Locate the cell with the specified text and output its (x, y) center coordinate. 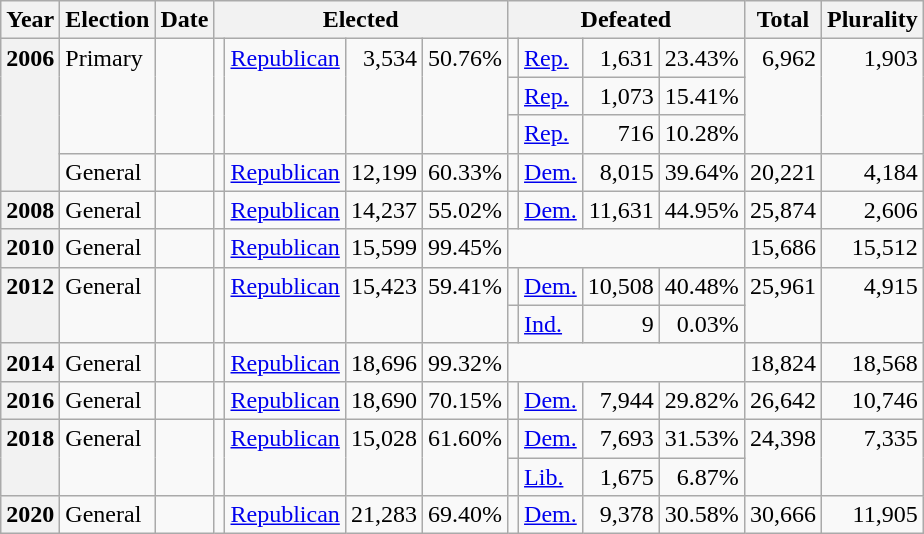
9,378 (620, 515)
2018 (30, 457)
15,028 (384, 457)
7,944 (620, 400)
14,237 (384, 210)
11,631 (620, 210)
Defeated (626, 20)
10,508 (620, 286)
Plurality (872, 20)
70.15% (464, 400)
6.87% (702, 477)
18,824 (782, 362)
15.41% (702, 96)
18,568 (872, 362)
24,398 (782, 457)
1,631 (620, 58)
4,915 (872, 305)
2010 (30, 248)
69.40% (464, 515)
12,199 (384, 172)
99.32% (464, 362)
39.64% (702, 172)
40.48% (702, 286)
8,015 (620, 172)
18,696 (384, 362)
15,423 (384, 305)
30.58% (702, 515)
6,962 (782, 96)
1,073 (620, 96)
31.53% (702, 438)
0.03% (702, 324)
2008 (30, 210)
15,599 (384, 248)
2014 (30, 362)
15,512 (872, 248)
7,693 (620, 438)
9 (620, 324)
11,905 (872, 515)
716 (620, 134)
55.02% (464, 210)
29.82% (702, 400)
3,534 (384, 96)
Lib. (551, 477)
Ind. (551, 324)
44.95% (702, 210)
25,961 (782, 305)
1,903 (872, 96)
18,690 (384, 400)
Election (108, 20)
26,642 (782, 400)
2012 (30, 305)
30,666 (782, 515)
21,283 (384, 515)
10,746 (872, 400)
20,221 (782, 172)
2,606 (872, 210)
23.43% (702, 58)
61.60% (464, 457)
15,686 (782, 248)
59.41% (464, 305)
2006 (30, 115)
1,675 (620, 477)
7,335 (872, 457)
2016 (30, 400)
99.45% (464, 248)
Total (782, 20)
Elected (361, 20)
50.76% (464, 96)
4,184 (872, 172)
2020 (30, 515)
Primary (108, 96)
Date (184, 20)
10.28% (702, 134)
Year (30, 20)
60.33% (464, 172)
25,874 (782, 210)
